Find where the given text appears and provide that cell's center as [X, Y] coordinate. 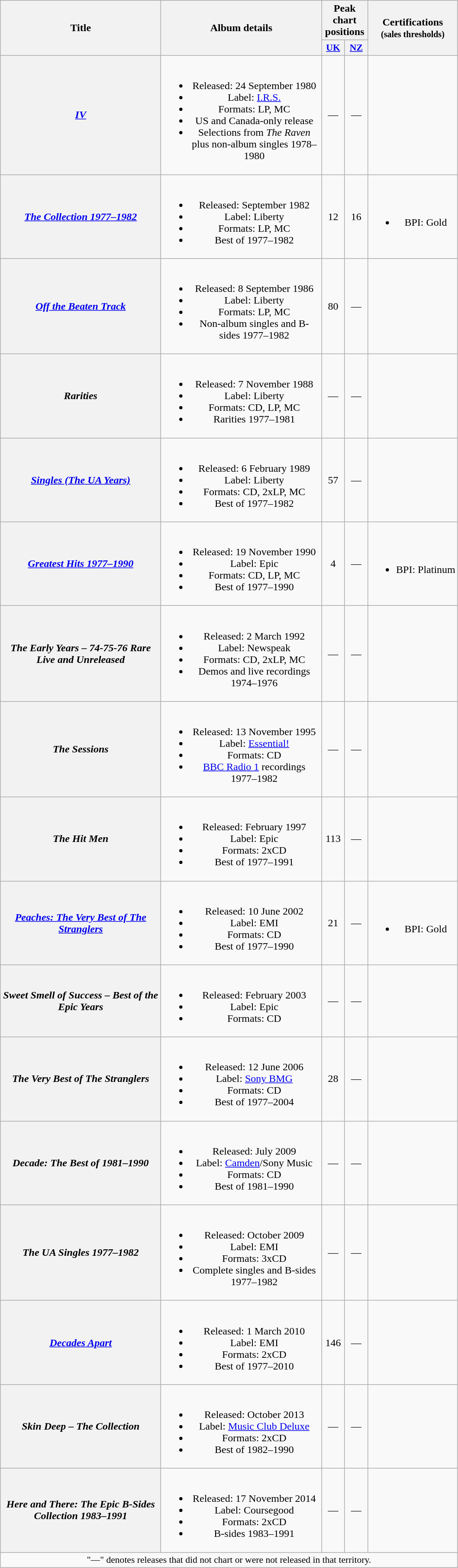
The UA Singles 1977–1982 [81, 1252]
4 [333, 564]
Rarities [81, 396]
Peaches: The Very Best of The Stranglers [81, 923]
Released: October 2013Label: Music Club DeluxeFormats: 2xCDBest of 1982–1990 [242, 1426]
The Hit Men [81, 839]
Released: September 1982Label: LibertyFormats: LP, MCBest of 1977–1982 [242, 217]
The Very Best of The Stranglers [81, 1079]
Greatest Hits 1977–1990 [81, 564]
Released: 13 November 1995Label: Essential!Formats: CDBBC Radio 1 recordings 1977–1982 [242, 749]
Released: 24 September 1980Label: I.R.S.Formats: LP, MCUS and Canada-only releaseSelections from The Raven plus non-album singles 1978–1980 [242, 115]
113 [333, 839]
Here and There: The Epic B-Sides Collection 1983–1991 [81, 1510]
The Collection 1977–1982 [81, 217]
"—" denotes releases that did not chart or were not released in that territory. [229, 1560]
Singles (The UA Years) [81, 480]
Released: 2 March 1992Label: NewspeakFormats: CD, 2xLP, MCDemos and live recordings 1974–1976 [242, 654]
UK [333, 48]
28 [333, 1079]
Released: 6 February 1989Label: LibertyFormats: CD, 2xLP, MCBest of 1977–1982 [242, 480]
21 [333, 923]
Certifications(sales thresholds) [413, 28]
NZ [356, 48]
Title [81, 28]
Released: 7 November 1988Label: LibertyFormats: CD, LP, MCRarities 1977–1981 [242, 396]
12 [333, 217]
Released: February 1997Label: EpicFormats: 2xCDBest of 1977–1991 [242, 839]
Sweet Smell of Success – Best of the Epic Years [81, 1001]
Released: 12 June 2006Label: Sony BMGFormats: CDBest of 1977–2004 [242, 1079]
Off the Beaten Track [81, 306]
Released: July 2009Label: Camden/Sony MusicFormats: CDBest of 1981–1990 [242, 1163]
Released: 8 September 1986Label: LibertyFormats: LP, MCNon-album singles and B-sides 1977–1982 [242, 306]
Released: October 2009Label: EMIFormats: 3xCDComplete singles and B-sides 1977–1982 [242, 1252]
16 [356, 217]
Released: 1 March 2010Label: EMIFormats: 2xCDBest of 1977–2010 [242, 1342]
80 [333, 306]
Released: 17 November 2014Label: CoursegoodFormats: 2xCDB-sides 1983–1991 [242, 1510]
Peak chart positions [345, 20]
Released: 19 November 1990Label: EpicFormats: CD, LP, MCBest of 1977–1990 [242, 564]
The Sessions [81, 749]
Released: February 2003Label: EpicFormats: CD [242, 1001]
57 [333, 480]
146 [333, 1342]
Decade: The Best of 1981–1990 [81, 1163]
Decades Apart [81, 1342]
Album details [242, 28]
BPI: Platinum [413, 564]
Skin Deep – The Collection [81, 1426]
IV [81, 115]
Released: 10 June 2002Label: EMIFormats: CDBest of 1977–1990 [242, 923]
The Early Years – 74-75-76 Rare Live and Unreleased [81, 654]
